Extract the [x, y] coordinate from the center of the cell holding the provided text.  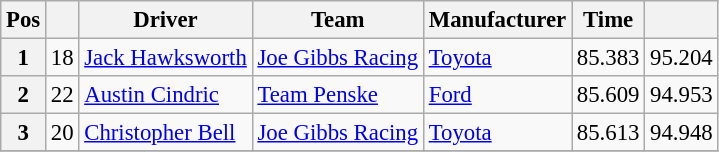
20 [62, 133]
Pos [24, 20]
18 [62, 58]
Driver [166, 20]
Austin Cindric [166, 95]
Time [608, 20]
94.953 [682, 95]
Team [338, 20]
2 [24, 95]
94.948 [682, 133]
95.204 [682, 58]
22 [62, 95]
Christopher Bell [166, 133]
3 [24, 133]
Jack Hawksworth [166, 58]
85.383 [608, 58]
Team Penske [338, 95]
85.613 [608, 133]
85.609 [608, 95]
Ford [497, 95]
1 [24, 58]
Manufacturer [497, 20]
